Return (X, Y) of the center of cell containing provided text 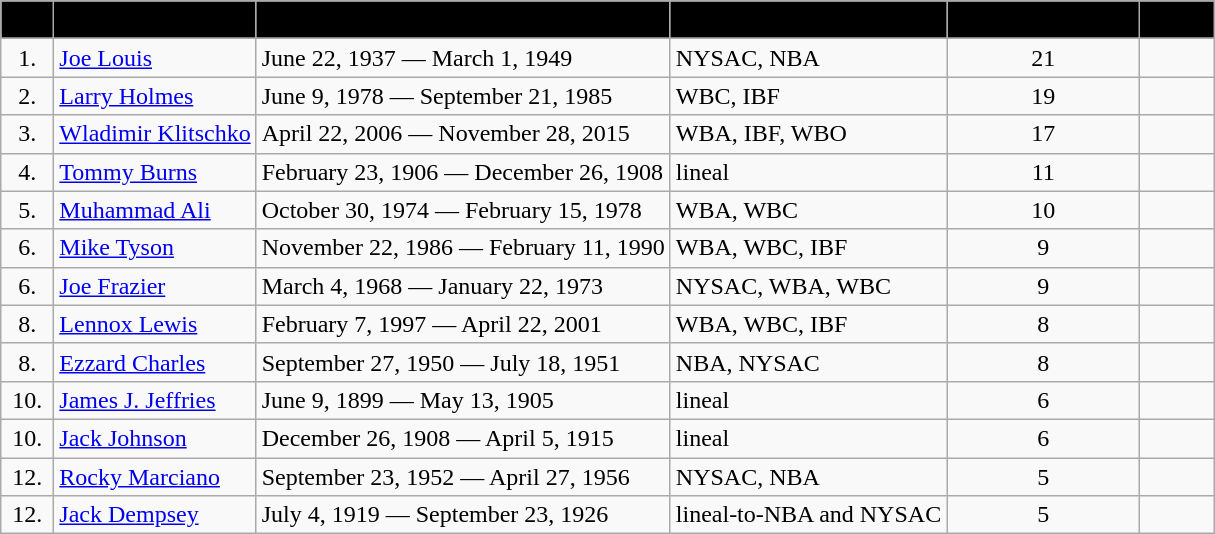
2. (28, 96)
Beaten opponents (1044, 20)
September 27, 1950 — July 18, 1951 (463, 362)
Muhammad Ali (155, 210)
Joe Frazier (155, 286)
Jack Johnson (155, 438)
September 23, 1952 — April 27, 1956 (463, 477)
Rocky Marciano (155, 477)
Tommy Burns (155, 172)
Ezzard Charles (155, 362)
WBA, IBF, WBO (808, 134)
Mike Tyson (155, 248)
November 22, 1986 — February 11, 1990 (463, 248)
June 9, 1978 — September 21, 1985 (463, 96)
1. (28, 58)
December 26, 1908 — April 5, 1915 (463, 438)
June 9, 1899 — May 13, 1905 (463, 400)
July 4, 1919 — September 23, 1926 (463, 515)
March 4, 1968 — January 22, 1973 (463, 286)
11 (1044, 172)
4. (28, 172)
NYSAC, WBA, WBC (808, 286)
Reign began-ended (463, 20)
WBC, IBF (808, 96)
17 (1044, 134)
19 (1044, 96)
5. (28, 210)
February 7, 1997 — April 22, 2001 (463, 324)
3. (28, 134)
October 30, 1974 — February 15, 1978 (463, 210)
Jack Dempsey (155, 515)
Fights (1178, 20)
10 (1044, 210)
lineal-to-NBA and NYSAC (808, 515)
Wladimir Klitschko (155, 134)
Recognition (808, 20)
February 23, 1906 — December 26, 1908 (463, 172)
June 22, 1937 — March 1, 1949 (463, 58)
Lennox Lewis (155, 324)
April 22, 2006 — November 28, 2015 (463, 134)
Name (155, 20)
21 (1044, 58)
James J. Jeffries (155, 400)
Pos. (28, 20)
WBA, WBC (808, 210)
Larry Holmes (155, 96)
Joe Louis (155, 58)
NBA, NYSAC (808, 362)
